Output the [X, Y] coordinate of the center of the cell containing the given text.  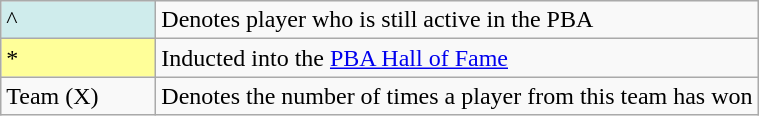
Denotes player who is still active in the PBA [457, 20]
* [78, 58]
Team (X) [78, 96]
^ [78, 20]
Denotes the number of times a player from this team has won [457, 96]
Inducted into the PBA Hall of Fame [457, 58]
